Extract the [x, y] coordinate from the center of the cell holding the provided text.  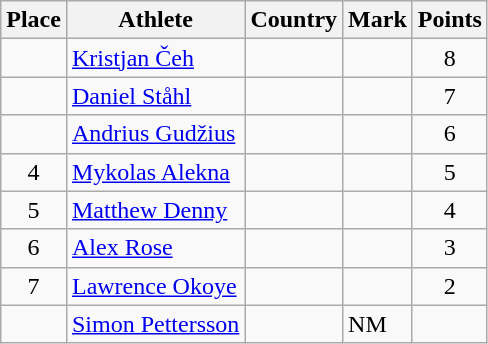
Andrius Gudžius [155, 134]
3 [450, 248]
Athlete [155, 20]
Matthew Denny [155, 210]
8 [450, 58]
2 [450, 286]
NM [378, 324]
Mark [378, 20]
Mykolas Alekna [155, 172]
Place [34, 20]
Alex Rose [155, 248]
Points [450, 20]
Kristjan Čeh [155, 58]
Daniel Ståhl [155, 96]
Lawrence Okoye [155, 286]
Simon Pettersson [155, 324]
Country [294, 20]
